Search for the cell housing the specified text and yield its (x, y) center coordinate. 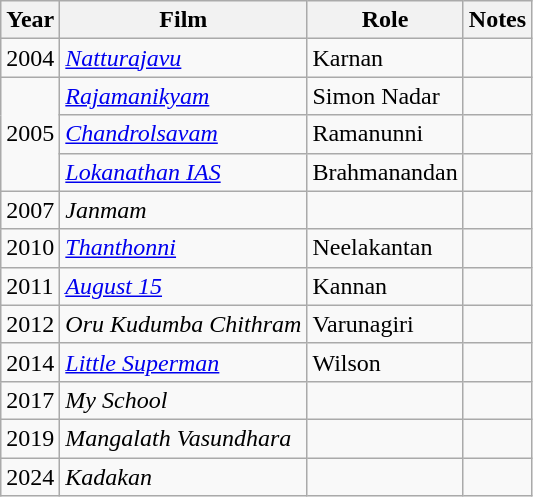
2019 (30, 438)
Wilson (385, 362)
2005 (30, 134)
Brahmanandan (385, 172)
Little Superman (184, 362)
Role (385, 20)
Ramanunni (385, 134)
Mangalath Vasundhara (184, 438)
2011 (30, 286)
Neelakantan (385, 248)
2014 (30, 362)
Film (184, 20)
2024 (30, 477)
August 15 (184, 286)
Natturajavu (184, 58)
Kannan (385, 286)
2017 (30, 400)
My School (184, 400)
Varunagiri (385, 324)
Kadakan (184, 477)
Year (30, 20)
Oru Kudumba Chithram (184, 324)
Karnan (385, 58)
Lokanathan IAS (184, 172)
2004 (30, 58)
Janmam (184, 210)
Rajamanikyam (184, 96)
2012 (30, 324)
Simon Nadar (385, 96)
Thanthonni (184, 248)
Notes (497, 20)
2007 (30, 210)
2010 (30, 248)
Chandrolsavam (184, 134)
